Return the [x, y] coordinate for the center point of the cell that contains the specified text.  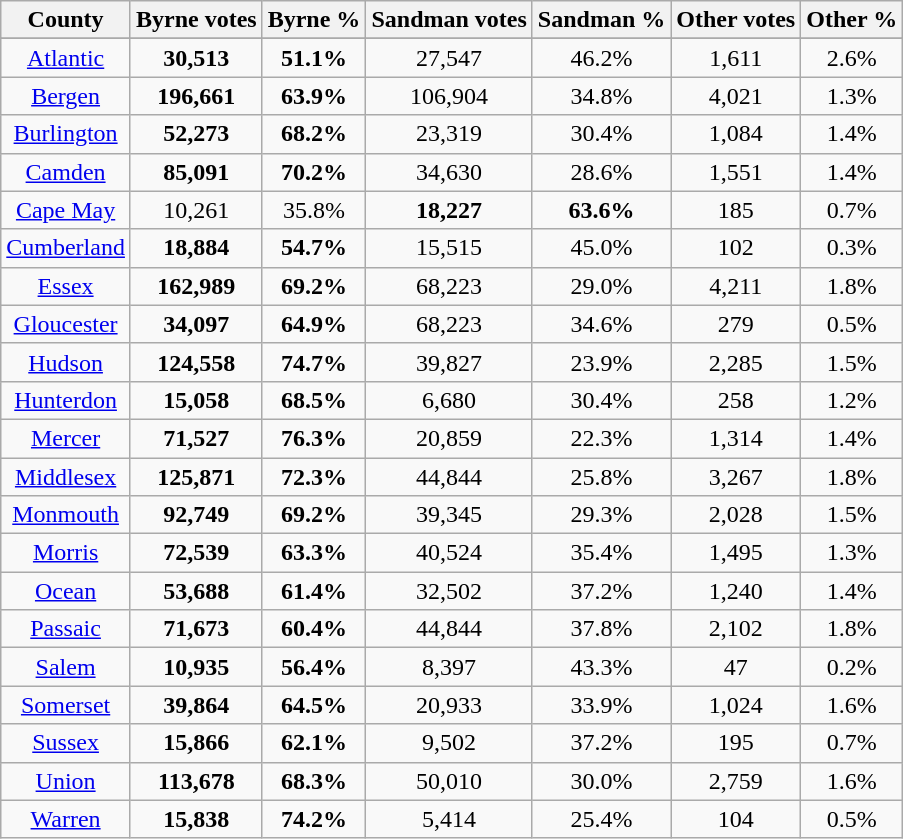
72.3% [314, 477]
1,084 [736, 134]
92,749 [196, 515]
32,502 [449, 591]
1,024 [736, 705]
196,661 [196, 96]
2,285 [736, 362]
33.9% [601, 705]
185 [736, 210]
18,884 [196, 248]
Other votes [736, 20]
37.8% [601, 629]
72,539 [196, 553]
35.4% [601, 553]
68.2% [314, 134]
Other % [852, 20]
Bergen [66, 96]
52,273 [196, 134]
54.7% [314, 248]
Camden [66, 172]
61.4% [314, 591]
64.5% [314, 705]
Ocean [66, 591]
27,547 [449, 58]
20,933 [449, 705]
10,935 [196, 667]
Mercer [66, 438]
2,028 [736, 515]
39,345 [449, 515]
Hudson [66, 362]
1,240 [736, 591]
70.2% [314, 172]
63.3% [314, 553]
29.3% [601, 515]
Hunterdon [66, 400]
74.2% [314, 819]
34.8% [601, 96]
1,495 [736, 553]
Gloucester [66, 324]
Byrne % [314, 20]
34,630 [449, 172]
Salem [66, 667]
Sandman votes [449, 20]
56.4% [314, 667]
Byrne votes [196, 20]
25.8% [601, 477]
10,261 [196, 210]
125,871 [196, 477]
1,314 [736, 438]
29.0% [601, 286]
102 [736, 248]
3,267 [736, 477]
46.2% [601, 58]
18,227 [449, 210]
County [66, 20]
39,864 [196, 705]
30.0% [601, 781]
15,515 [449, 248]
Atlantic [66, 58]
Cumberland [66, 248]
25.4% [601, 819]
Cape May [66, 210]
62.1% [314, 743]
45.0% [601, 248]
64.9% [314, 324]
2.6% [852, 58]
162,989 [196, 286]
8,397 [449, 667]
Morris [66, 553]
60.4% [314, 629]
113,678 [196, 781]
Sandman % [601, 20]
85,091 [196, 172]
Burlington [66, 134]
71,673 [196, 629]
279 [736, 324]
40,524 [449, 553]
68.3% [314, 781]
258 [736, 400]
35.8% [314, 210]
43.3% [601, 667]
Somerset [66, 705]
Middlesex [66, 477]
20,859 [449, 438]
22.3% [601, 438]
2,759 [736, 781]
68.5% [314, 400]
63.9% [314, 96]
0.3% [852, 248]
71,527 [196, 438]
Passaic [66, 629]
47 [736, 667]
74.7% [314, 362]
23.9% [601, 362]
6,680 [449, 400]
1,551 [736, 172]
1,611 [736, 58]
28.6% [601, 172]
15,838 [196, 819]
15,866 [196, 743]
51.1% [314, 58]
9,502 [449, 743]
23,319 [449, 134]
30,513 [196, 58]
53,688 [196, 591]
0.2% [852, 667]
Monmouth [66, 515]
2,102 [736, 629]
50,010 [449, 781]
4,021 [736, 96]
Warren [66, 819]
Essex [66, 286]
104 [736, 819]
106,904 [449, 96]
76.3% [314, 438]
195 [736, 743]
Union [66, 781]
34.6% [601, 324]
15,058 [196, 400]
63.6% [601, 210]
124,558 [196, 362]
5,414 [449, 819]
34,097 [196, 324]
4,211 [736, 286]
1.2% [852, 400]
Sussex [66, 743]
39,827 [449, 362]
